Detect which cell encompasses the target text, then output its [x, y] center coordinate. 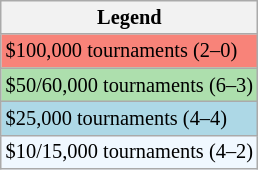
$50/60,000 tournaments (6–3) [130, 85]
$10/15,000 tournaments (4–2) [130, 152]
$25,000 tournaments (4–4) [130, 118]
Legend [130, 17]
$100,000 tournaments (2–0) [130, 51]
